Extract the [X, Y] coordinate from the center of the cell holding the provided text.  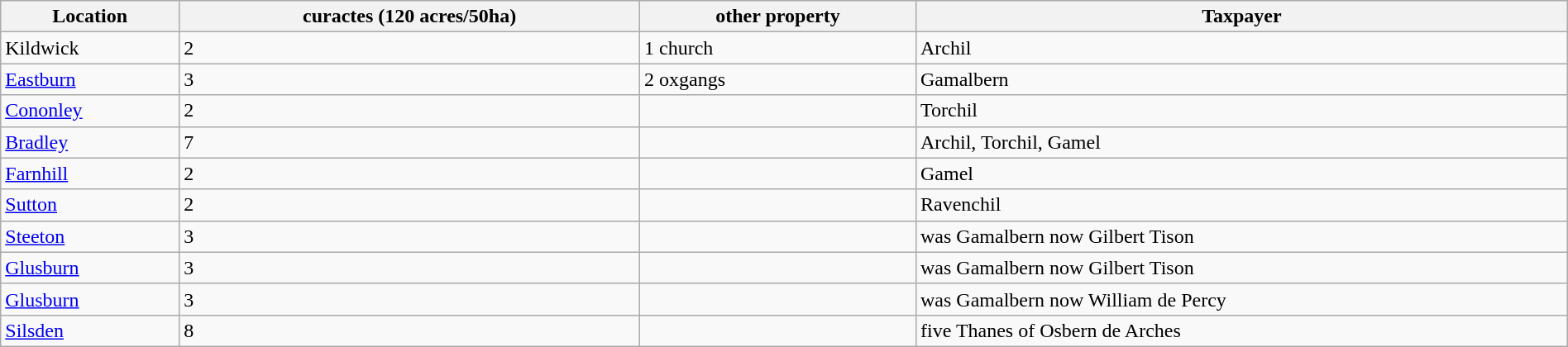
Archil, Torchil, Gamel [1241, 142]
Eastburn [90, 79]
curactes (120 acres/50ha) [410, 17]
Ravenchil [1241, 205]
8 [410, 330]
2 oxgangs [777, 79]
Steeton [90, 236]
Gamalbern [1241, 79]
7 [410, 142]
Taxpayer [1241, 17]
Farnhill [90, 173]
five Thanes of Osbern de Arches [1241, 330]
Gamel [1241, 173]
Torchil [1241, 111]
Bradley [90, 142]
Sutton [90, 205]
Kildwick [90, 48]
Location [90, 17]
Silsden [90, 330]
was Gamalbern now William de Percy [1241, 299]
1 church [777, 48]
Cononley [90, 111]
Archil [1241, 48]
other property [777, 17]
